Identify which cell holds the provided text, then report its (X, Y) central coordinate. 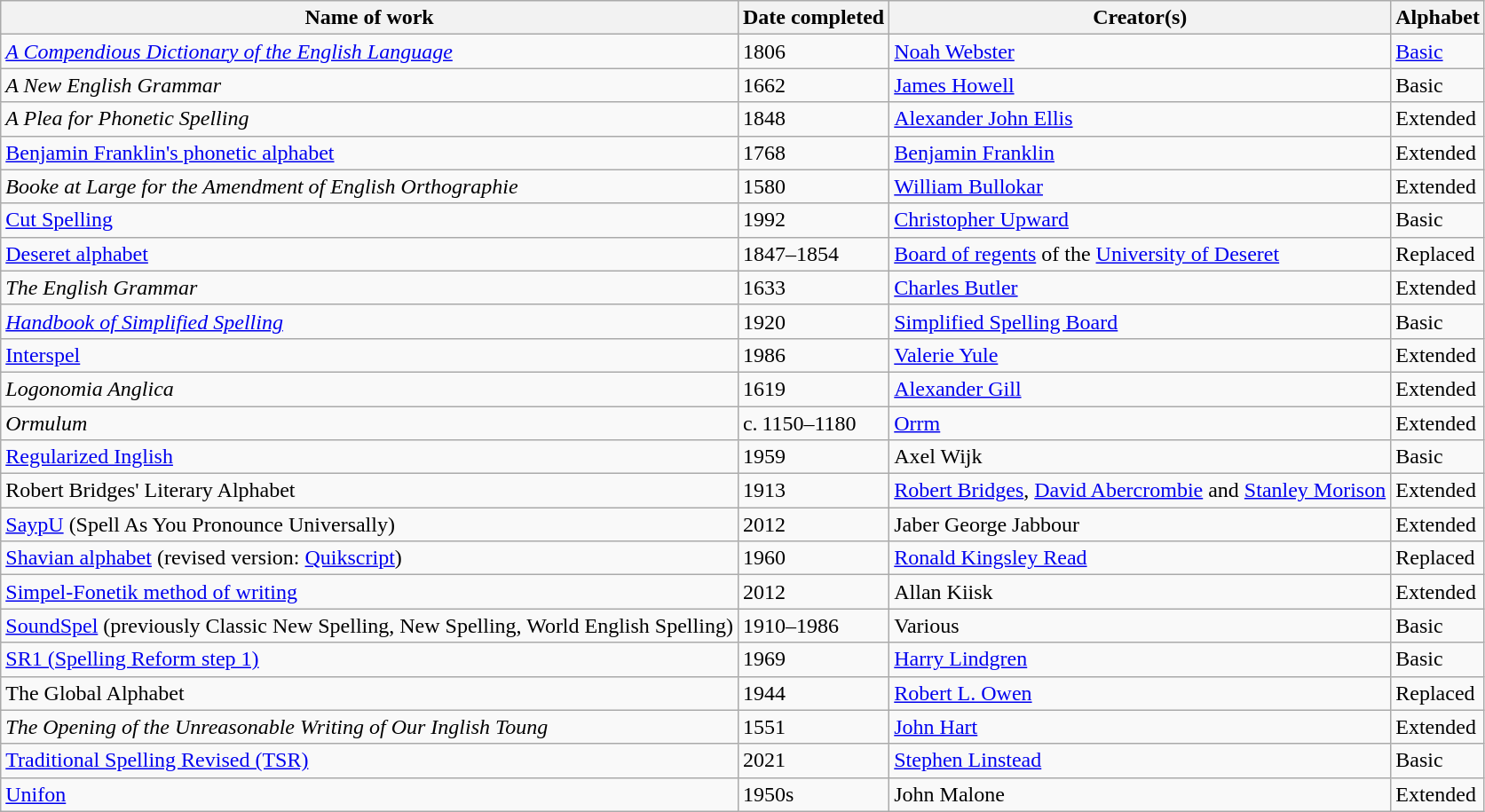
Unifon (369, 794)
1986 (813, 355)
Ormulum (369, 423)
1633 (813, 288)
1913 (813, 491)
1959 (813, 457)
Cut Spelling (369, 220)
Handbook of Simplified Spelling (369, 321)
John Malone (1140, 794)
The English Grammar (369, 288)
Robert Bridges, David Abercrombie and Stanley Morison (1140, 491)
1768 (813, 153)
1848 (813, 119)
Allan Kiisk (1140, 592)
1580 (813, 186)
Noah Webster (1140, 51)
Creator(s) (1140, 18)
1619 (813, 389)
Ronald Kingsley Read (1140, 558)
Robert Bridges' Literary Alphabet (369, 491)
Simpel-Fonetik method of writing (369, 592)
Name of work (369, 18)
Alphabet (1438, 18)
1944 (813, 693)
The Global Alphabet (369, 693)
James Howell (1140, 85)
Booke at Large for the Amendment of English Orthographie (369, 186)
The Opening of the Unreasonable Writing of Our Inglish Toung (369, 727)
c. 1150–1180 (813, 423)
Jaber George Jabbour (1140, 524)
1662 (813, 85)
Traditional Spelling Revised (TSR) (369, 761)
Alexander Gill (1140, 389)
Shavian alphabet (revised version: Quikscript) (369, 558)
A Compendious Dictionary of the English Language (369, 51)
A New English Grammar (369, 85)
Benjamin Franklin (1140, 153)
1950s (813, 794)
SR1 (Spelling Reform step 1) (369, 659)
SaypU (Spell As You Pronounce Universally) (369, 524)
Orrm (1140, 423)
1910–1986 (813, 626)
Christopher Upward (1140, 220)
1920 (813, 321)
Deseret alphabet (369, 254)
William Bullokar (1140, 186)
Valerie Yule (1140, 355)
1992 (813, 220)
Simplified Spelling Board (1140, 321)
Axel Wijk (1140, 457)
Board of regents of the University of Deseret (1140, 254)
1806 (813, 51)
Various (1140, 626)
Stephen Linstead (1140, 761)
Alexander John Ellis (1140, 119)
Robert L. Owen (1140, 693)
1960 (813, 558)
SoundSpel (previously Classic New Spelling, New Spelling, World English Spelling) (369, 626)
Logonomia Anglica (369, 389)
2021 (813, 761)
1551 (813, 727)
A Plea for Phonetic Spelling (369, 119)
Benjamin Franklin's phonetic alphabet (369, 153)
1969 (813, 659)
Harry Lindgren (1140, 659)
Charles Butler (1140, 288)
1847–1854 (813, 254)
Interspel (369, 355)
Regularized Inglish (369, 457)
Date completed (813, 18)
John Hart (1140, 727)
